Detect which cell encompasses the target text, then output its (x, y) center coordinate. 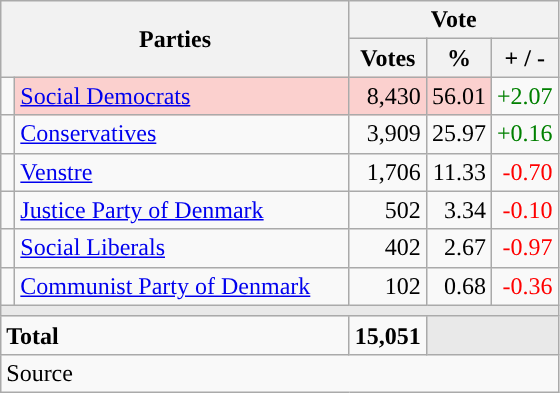
Votes (388, 58)
402 (388, 248)
-0.70 (524, 172)
-0.36 (524, 286)
3.34 (458, 210)
-0.10 (524, 210)
11.33 (458, 172)
Justice Party of Denmark (182, 210)
Parties (176, 39)
2.67 (458, 248)
102 (388, 286)
+0.16 (524, 134)
15,051 (388, 335)
+ / - (524, 58)
3,909 (388, 134)
Communist Party of Denmark (182, 286)
Total (176, 335)
0.68 (458, 286)
1,706 (388, 172)
+2.07 (524, 96)
25.97 (458, 134)
-0.97 (524, 248)
Social Democrats (182, 96)
Social Liberals (182, 248)
Conservatives (182, 134)
Vote (454, 20)
Source (280, 373)
Venstre (182, 172)
% (458, 58)
502 (388, 210)
8,430 (388, 96)
56.01 (458, 96)
